Output the (X, Y) coordinate of the center of the cell containing the given text.  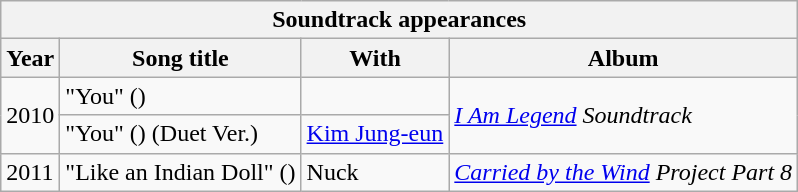
Carried by the Wind Project Part 8 (624, 172)
"You" () (180, 96)
2011 (30, 172)
I Am Legend Soundtrack (624, 115)
With (375, 58)
"Like an Indian Doll" () (180, 172)
2010 (30, 115)
"You" () (Duet Ver.) (180, 134)
Nuck (375, 172)
Album (624, 58)
Kim Jung-eun (375, 134)
Song title (180, 58)
Soundtrack appearances (400, 20)
Year (30, 58)
